Locate the cell with the specified text and output its [X, Y] center coordinate. 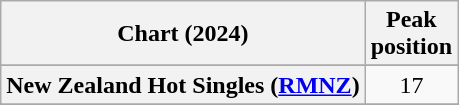
17 [411, 85]
Peakposition [411, 34]
New Zealand Hot Singles (RMNZ) [183, 85]
Chart (2024) [183, 34]
